From the cell containing the given text, extract its center point as (X, Y) coordinate. 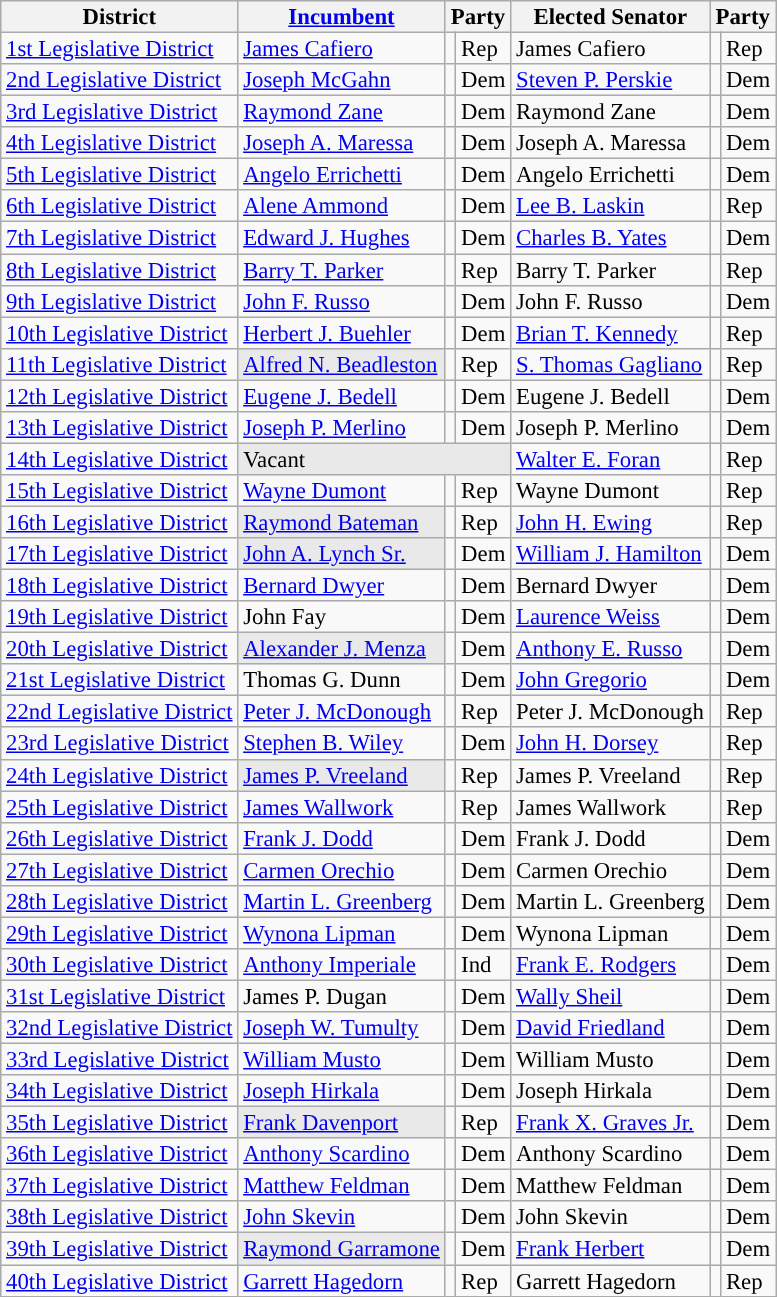
20th Legislative District (120, 649)
District (120, 17)
27th Legislative District (120, 870)
Joseph McGahn (342, 80)
Frank Herbert (610, 1249)
David Friedland (610, 1028)
10th Legislative District (120, 333)
Wally Sheil (610, 996)
Incumbent (342, 17)
Ind (484, 965)
29th Legislative District (120, 933)
Walter E. Foran (610, 459)
Brian T. Kennedy (610, 333)
John Gregorio (610, 680)
Frank E. Rodgers (610, 965)
Joseph W. Tumulty (342, 1028)
Edward J. Hughes (342, 238)
37th Legislative District (120, 1186)
11th Legislative District (120, 364)
26th Legislative District (120, 838)
Lee B. Laskin (610, 206)
23rd Legislative District (120, 744)
3rd Legislative District (120, 112)
25th Legislative District (120, 807)
John A. Lynch Sr. (342, 554)
38th Legislative District (120, 1218)
5th Legislative District (120, 175)
21st Legislative District (120, 680)
36th Legislative District (120, 1154)
2nd Legislative District (120, 80)
31st Legislative District (120, 996)
John Fay (342, 617)
14th Legislative District (120, 459)
35th Legislative District (120, 1123)
16th Legislative District (120, 522)
32nd Legislative District (120, 1028)
39th Legislative District (120, 1249)
9th Legislative District (120, 301)
17th Legislative District (120, 554)
Laurence Weiss (610, 617)
6th Legislative District (120, 206)
Alexander J. Menza (342, 649)
John H. Dorsey (610, 744)
James P. Dugan (342, 996)
22nd Legislative District (120, 712)
Raymond Bateman (342, 522)
Stephen B. Wiley (342, 744)
1st Legislative District (120, 49)
Thomas G. Dunn (342, 680)
34th Legislative District (120, 1091)
19th Legislative District (120, 617)
7th Legislative District (120, 238)
S. Thomas Gagliano (610, 364)
Steven P. Perskie (610, 80)
Alene Ammond (342, 206)
William J. Hamilton (610, 554)
13th Legislative District (120, 428)
Anthony Imperiale (342, 965)
Elected Senator (610, 17)
John H. Ewing (610, 522)
28th Legislative District (120, 902)
Alfred N. Beadleston (342, 364)
Vacant (374, 459)
Raymond Garramone (342, 1249)
12th Legislative District (120, 396)
4th Legislative District (120, 143)
18th Legislative District (120, 586)
30th Legislative District (120, 965)
33rd Legislative District (120, 1060)
24th Legislative District (120, 775)
Anthony E. Russo (610, 649)
40th Legislative District (120, 1281)
Charles B. Yates (610, 238)
Frank Davenport (342, 1123)
Frank X. Graves Jr. (610, 1123)
15th Legislative District (120, 491)
8th Legislative District (120, 270)
Herbert J. Buehler (342, 333)
